Return [X, Y] of the center of cell containing provided text 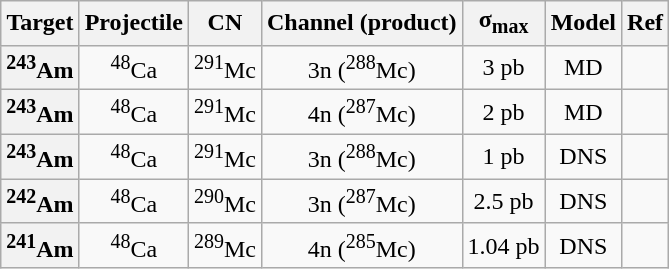
2 pb [504, 112]
1 pb [504, 156]
3 pb [504, 68]
Projectile [134, 23]
CN [224, 23]
4n (287Mc) [362, 112]
289Mc [224, 246]
σmax [504, 23]
4n (285Mc) [362, 246]
3n (287Mc) [362, 202]
Model [583, 23]
242Am [40, 202]
1.04 pb [504, 246]
241Am [40, 246]
Target [40, 23]
Channel (product) [362, 23]
Ref [646, 23]
2.5 pb [504, 202]
290Mc [224, 202]
